Determine the (x, y) coordinate at the center of the cell enclosing the given text.  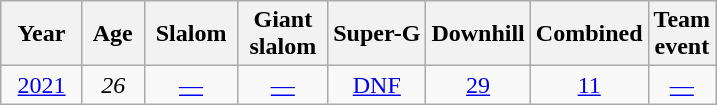
Year (42, 34)
Giant slalom (283, 34)
2021 (42, 85)
26 (113, 85)
Age (113, 34)
Teamevent (682, 34)
Slalom (191, 34)
11 (589, 85)
Super-G (377, 34)
29 (478, 85)
Downhill (478, 34)
Combined (589, 34)
DNF (377, 85)
